Return the (x, y) coordinate for the center point of the cell that contains the specified text.  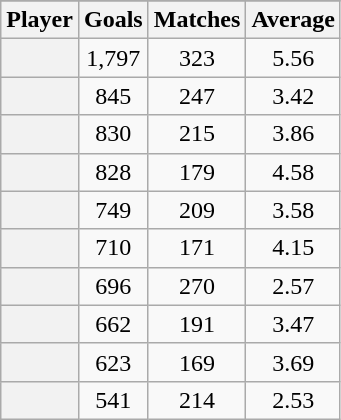
830 (113, 134)
4.58 (294, 172)
3.42 (294, 96)
209 (197, 210)
171 (197, 248)
3.47 (294, 324)
845 (113, 96)
Player (40, 20)
247 (197, 96)
4.15 (294, 248)
828 (113, 172)
623 (113, 362)
191 (197, 324)
323 (197, 58)
662 (113, 324)
2.57 (294, 286)
169 (197, 362)
3.86 (294, 134)
749 (113, 210)
2.53 (294, 400)
3.69 (294, 362)
5.56 (294, 58)
215 (197, 134)
1,797 (113, 58)
3.58 (294, 210)
696 (113, 286)
Goals (113, 20)
270 (197, 286)
214 (197, 400)
179 (197, 172)
Average (294, 20)
541 (113, 400)
710 (113, 248)
Matches (197, 20)
